Return the [x, y] coordinate for the center point of the cell that contains the specified text.  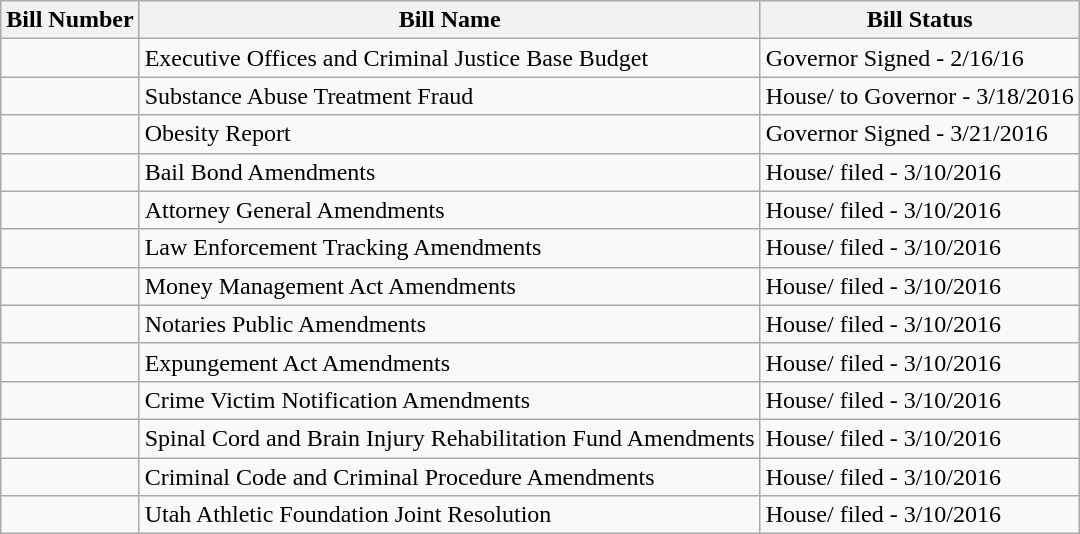
Bill Name [450, 20]
Spinal Cord and Brain Injury Rehabilitation Fund Amendments [450, 438]
Governor Signed - 3/21/2016 [920, 134]
Bill Number [70, 20]
Substance Abuse Treatment Fraud [450, 96]
Obesity Report [450, 134]
Law Enforcement Tracking Amendments [450, 248]
Utah Athletic Foundation Joint Resolution [450, 515]
Notaries Public Amendments [450, 324]
Bill Status [920, 20]
Attorney General Amendments [450, 210]
Criminal Code and Criminal Procedure Amendments [450, 477]
Governor Signed - 2/16/16 [920, 58]
Executive Offices and Criminal Justice Base Budget [450, 58]
Money Management Act Amendments [450, 286]
Bail Bond Amendments [450, 172]
House/ to Governor - 3/18/2016 [920, 96]
Expungement Act Amendments [450, 362]
Crime Victim Notification Amendments [450, 400]
